From the cell containing the given text, extract its center point as [X, Y] coordinate. 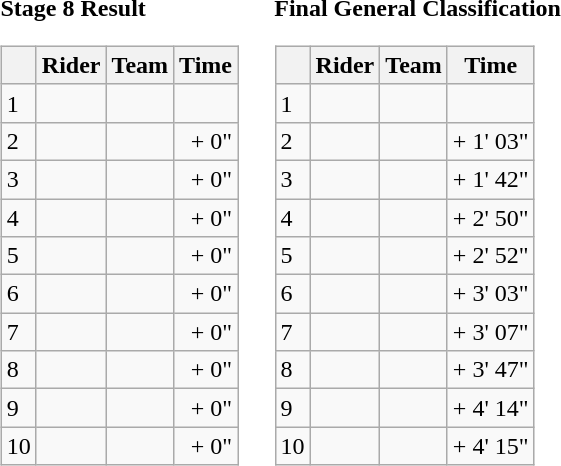
+ 2' 50" [490, 217]
+ 4' 14" [490, 408]
+ 3' 07" [490, 332]
+ 1' 42" [490, 179]
+ 3' 03" [490, 294]
+ 2' 52" [490, 256]
+ 3' 47" [490, 370]
+ 4' 15" [490, 446]
+ 1' 03" [490, 141]
